Find where the given text appears and provide that cell's center as (x, y) coordinate. 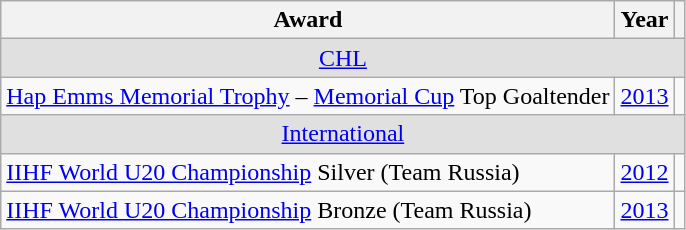
Award (308, 20)
International (343, 134)
Year (644, 20)
2012 (644, 172)
Hap Emms Memorial Trophy – Memorial Cup Top Goaltender (308, 96)
CHL (343, 58)
IIHF World U20 Championship Silver (Team Russia) (308, 172)
IIHF World U20 Championship Bronze (Team Russia) (308, 210)
